Search for the cell housing the specified text and yield its (x, y) center coordinate. 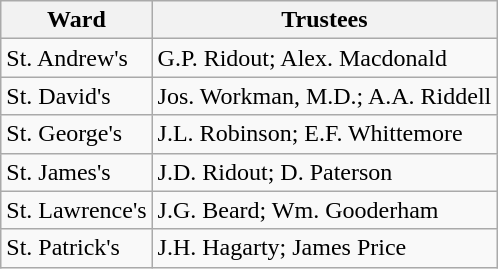
Trustees (324, 20)
Jos. Workman, M.D.; A.A. Riddell (324, 96)
J.G. Beard; Wm. Gooderham (324, 210)
J.H. Hagarty; James Price (324, 248)
Ward (76, 20)
G.P. Ridout; Alex. Macdonald (324, 58)
St. Lawrence's (76, 210)
St. Patrick's (76, 248)
St. Andrew's (76, 58)
St. James's (76, 172)
St. David's (76, 96)
J.L. Robinson; E.F. Whittemore (324, 134)
J.D. Ridout; D. Paterson (324, 172)
St. George's (76, 134)
